Output the (X, Y) coordinate of the center of the cell containing the given text.  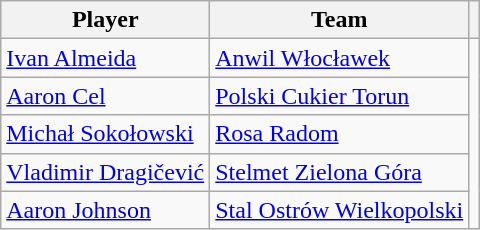
Polski Cukier Torun (340, 96)
Stelmet Zielona Góra (340, 172)
Stal Ostrów Wielkopolski (340, 210)
Player (106, 20)
Aaron Cel (106, 96)
Team (340, 20)
Aaron Johnson (106, 210)
Ivan Almeida (106, 58)
Vladimir Dragičević (106, 172)
Anwil Włocławek (340, 58)
Rosa Radom (340, 134)
Michał Sokołowski (106, 134)
